Output the (x, y) coordinate of the center of the cell containing the given text.  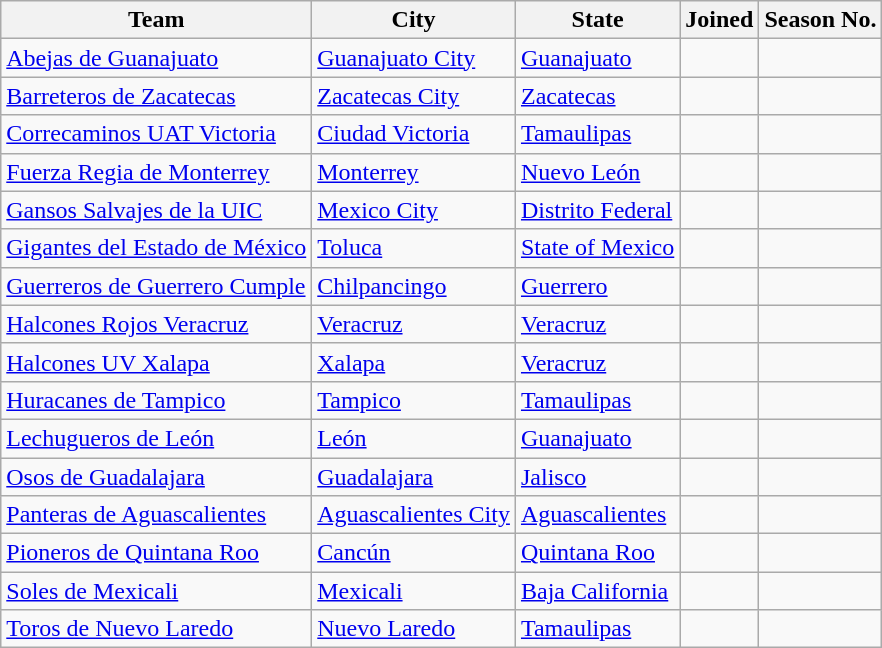
Nuevo Laredo (414, 629)
State of Mexico (597, 248)
Cancún (414, 553)
Halcones Rojos Veracruz (156, 324)
Jalisco (597, 477)
Toros de Nuevo Laredo (156, 629)
Aguascalientes City (414, 515)
Toluca (414, 248)
Nuevo León (597, 172)
Gigantes del Estado de México (156, 248)
City (414, 20)
Distrito Federal (597, 210)
Guanajuato City (414, 58)
Fuerza Regia de Monterrey (156, 172)
Correcaminos UAT Victoria (156, 134)
Team (156, 20)
Barreteros de Zacatecas (156, 96)
Zacatecas City (414, 96)
Xalapa (414, 362)
Guerreros de Guerrero Cumple (156, 286)
State (597, 20)
Abejas de Guanajuato (156, 58)
Mexico City (414, 210)
Halcones UV Xalapa (156, 362)
Guadalajara (414, 477)
Monterrey (414, 172)
Baja California (597, 591)
Zacatecas (597, 96)
Osos de Guadalajara (156, 477)
Season No. (820, 20)
Soles de Mexicali (156, 591)
Pioneros de Quintana Roo (156, 553)
Panteras de Aguascalientes (156, 515)
León (414, 438)
Guerrero (597, 286)
Mexicali (414, 591)
Gansos Salvajes de la UIC (156, 210)
Tampico (414, 400)
Ciudad Victoria (414, 134)
Chilpancingo (414, 286)
Joined (720, 20)
Quintana Roo (597, 553)
Lechugueros de León (156, 438)
Huracanes de Tampico (156, 400)
Aguascalientes (597, 515)
